Determine the (X, Y) coordinate at the center of the cell enclosing the given text.  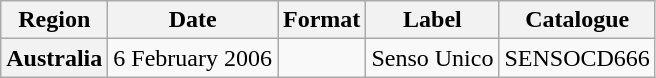
Senso Unico (432, 58)
Date (193, 20)
Label (432, 20)
Region (54, 20)
Catalogue (577, 20)
Australia (54, 58)
SENSOCD666 (577, 58)
Format (322, 20)
6 February 2006 (193, 58)
